Capture the cell that displays the provided text and extract its (X, Y) central coordinate. 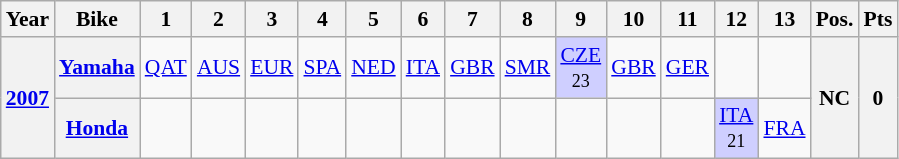
7 (472, 19)
Honda (97, 128)
11 (688, 19)
ITA21 (736, 128)
SMR (528, 68)
1 (166, 19)
6 (423, 19)
NC (835, 98)
GER (688, 68)
QAT (166, 68)
FRA (784, 128)
Yamaha (97, 68)
Pos. (835, 19)
NED (373, 68)
Bike (97, 19)
CZE23 (580, 68)
Pts (878, 19)
0 (878, 98)
EUR (272, 68)
4 (322, 19)
Year (28, 19)
10 (634, 19)
12 (736, 19)
8 (528, 19)
2 (218, 19)
5 (373, 19)
SPA (322, 68)
AUS (218, 68)
3 (272, 19)
13 (784, 19)
2007 (28, 98)
9 (580, 19)
ITA (423, 68)
